For the text-containing cell, return its midpoint in [x, y] coordinate format. 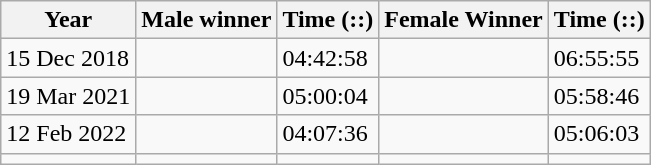
05:00:04 [328, 96]
Male winner [206, 20]
Female Winner [464, 20]
06:55:55 [599, 58]
04:07:36 [328, 134]
04:42:58 [328, 58]
19 Mar 2021 [68, 96]
12 Feb 2022 [68, 134]
15 Dec 2018 [68, 58]
05:06:03 [599, 134]
Year [68, 20]
05:58:46 [599, 96]
